Determine the (x, y) coordinate at the center of the cell enclosing the given text.  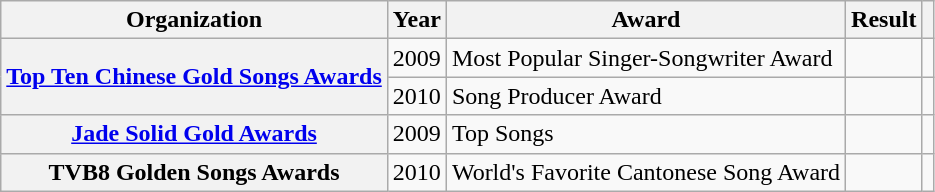
Jade Solid Gold Awards (194, 134)
Most Popular Singer-Songwriter Award (646, 58)
Top Ten Chinese Gold Songs Awards (194, 77)
TVB8 Golden Songs Awards (194, 172)
Result (884, 20)
Top Songs (646, 134)
World's Favorite Cantonese Song Award (646, 172)
Award (646, 20)
Song Producer Award (646, 96)
Organization (194, 20)
Year (416, 20)
